Return the [x, y] coordinate for the center point of the cell that contains the specified text.  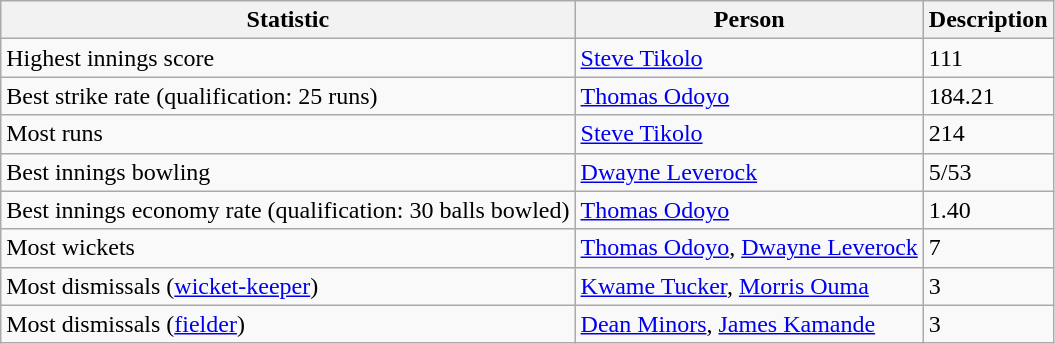
1.40 [988, 210]
214 [988, 134]
Best innings economy rate (qualification: 30 balls bowled) [288, 210]
Kwame Tucker, Morris Ouma [749, 286]
Best strike rate (qualification: 25 runs) [288, 96]
Dwayne Leverock [749, 172]
5/53 [988, 172]
Description [988, 20]
7 [988, 248]
Best innings bowling [288, 172]
Thomas Odoyo, Dwayne Leverock [749, 248]
Most wickets [288, 248]
Most dismissals (wicket-keeper) [288, 286]
Highest innings score [288, 58]
Statistic [288, 20]
184.21 [988, 96]
Most runs [288, 134]
Person [749, 20]
Dean Minors, James Kamande [749, 324]
111 [988, 58]
Most dismissals (fielder) [288, 324]
